Return [X, Y] of the center of cell containing provided text 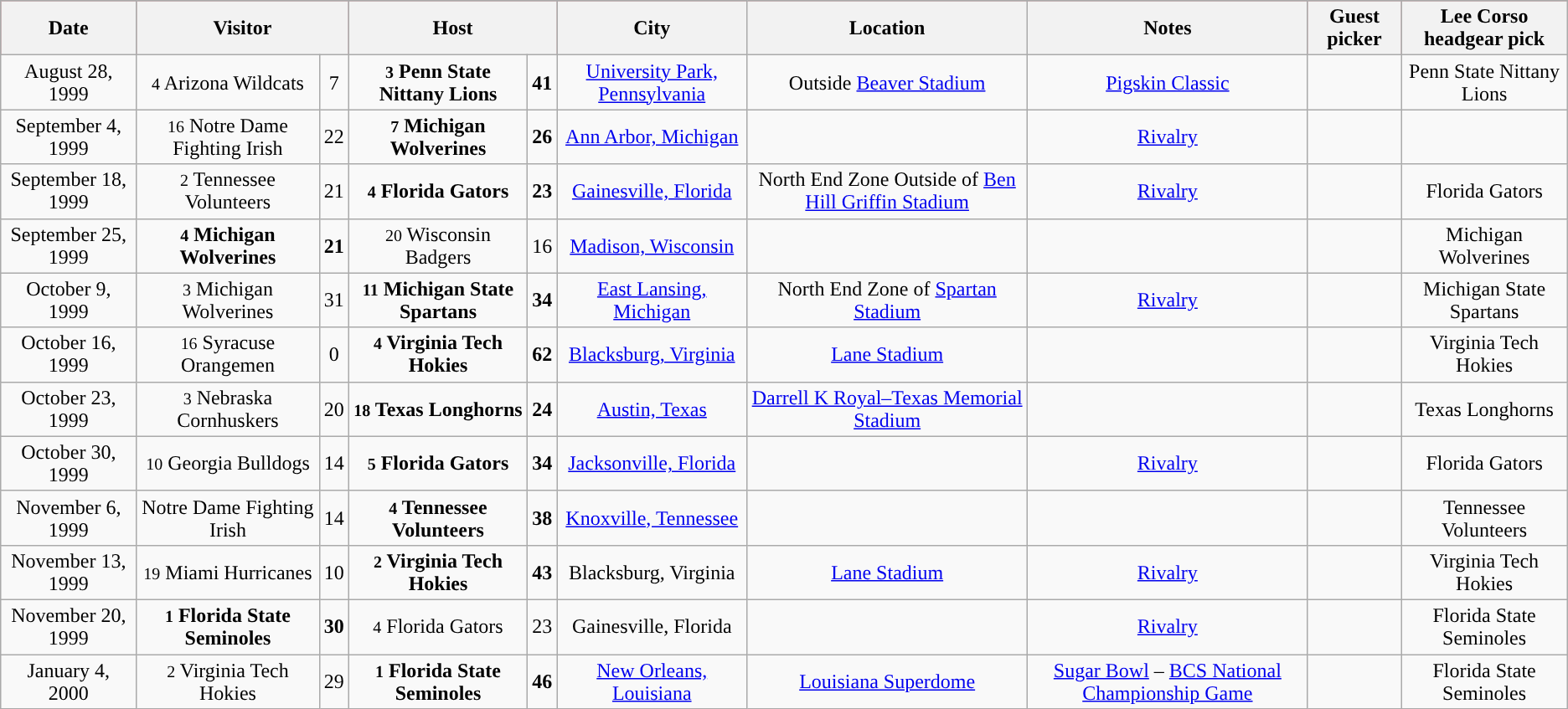
November 13, 1999 [69, 573]
2 Tennessee Volunteers [228, 191]
Darrell K Royal–Texas Memorial Stadium [888, 408]
Michigan Wolverines [1484, 246]
Louisiana Superdome [888, 681]
Michigan State Spartans [1484, 300]
20 Wisconsin Badgers [438, 246]
7 [333, 82]
Outside Beaver Stadium [888, 82]
East Lansing, Michigan [652, 300]
26 [543, 137]
29 [333, 681]
Jacksonville, Florida [652, 464]
Notre Dame Fighting Irish [228, 517]
19 Miami Hurricanes [228, 573]
January 4, 2000 [69, 681]
University Park, Pennsylvania [652, 82]
Madison, Wisconsin [652, 246]
0 [333, 355]
Date [69, 28]
16 Syracuse Orangemen [228, 355]
North End Zone of Spartan Stadium [888, 300]
August 28, 1999 [69, 82]
3 Penn State Nittany Lions [438, 82]
18 Texas Longhorns [438, 408]
46 [543, 681]
Texas Longhorns [1484, 408]
38 [543, 517]
3 Nebraska Cornhuskers [228, 408]
Pigskin Classic [1168, 82]
16 [543, 246]
New Orleans, Louisiana [652, 681]
4 Michigan Wolverines [228, 246]
22 [333, 137]
September 18, 1999 [69, 191]
Notes [1168, 28]
Ann Arbor, Michigan [652, 137]
City [652, 28]
43 [543, 573]
20 [333, 408]
Penn State Nittany Lions [1484, 82]
11 Michigan State Spartans [438, 300]
Austin, Texas [652, 408]
3 Michigan Wolverines [228, 300]
Location [888, 28]
October 30, 1999 [69, 464]
November 6, 1999 [69, 517]
31 [333, 300]
November 20, 1999 [69, 626]
16 Notre Dame Fighting Irish [228, 137]
4 Virginia Tech Hokies [438, 355]
62 [543, 355]
4 Tennessee Volunteers [438, 517]
5 Florida Gators [438, 464]
October 16, 1999 [69, 355]
30 [333, 626]
Host [452, 28]
41 [543, 82]
Visitor [243, 28]
North End Zone Outside of Ben Hill Griffin Stadium [888, 191]
October 9, 1999 [69, 300]
September 4, 1999 [69, 137]
24 [543, 408]
Guest picker [1354, 28]
10 [333, 573]
October 23, 1999 [69, 408]
Knoxville, Tennessee [652, 517]
4 Arizona Wildcats [228, 82]
Sugar Bowl – BCS National Championship Game [1168, 681]
Lee Corso headgear pick [1484, 28]
7 Michigan Wolverines [438, 137]
10 Georgia Bulldogs [228, 464]
Tennessee Volunteers [1484, 517]
September 25, 1999 [69, 246]
